Search for the cell housing the specified text and yield its (x, y) center coordinate. 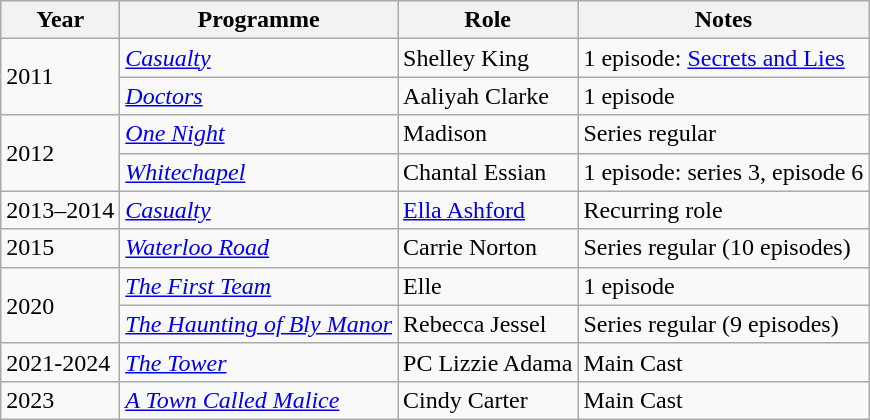
Recurring role (724, 210)
The First Team (259, 286)
2013–2014 (60, 210)
Programme (259, 20)
2015 (60, 248)
Doctors (259, 96)
1 episode: series 3, episode 6 (724, 172)
One Night (259, 134)
Carrie Norton (488, 248)
Whitechapel (259, 172)
Waterloo Road (259, 248)
Madison (488, 134)
2023 (60, 400)
Role (488, 20)
2021-2024 (60, 362)
Series regular (9 episodes) (724, 324)
Notes (724, 20)
Chantal Essian (488, 172)
Elle (488, 286)
2020 (60, 305)
Cindy Carter (488, 400)
1 episode: Secrets and Lies (724, 58)
A Town Called Malice (259, 400)
Rebecca Jessel (488, 324)
Aaliyah Clarke (488, 96)
Series regular (10 episodes) (724, 248)
The Tower (259, 362)
2011 (60, 77)
Ella Ashford (488, 210)
The Haunting of Bly Manor (259, 324)
Series regular (724, 134)
Shelley King (488, 58)
PC Lizzie Adama (488, 362)
Year (60, 20)
2012 (60, 153)
